Output the [x, y] coordinate of the center of the cell containing the given text.  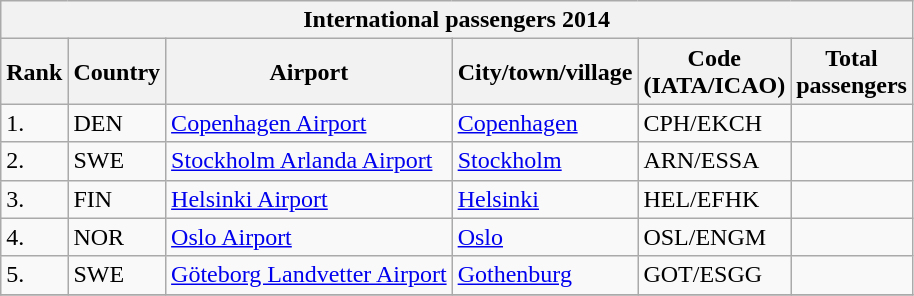
Helsinki Airport [310, 199]
NOR [117, 237]
DEN [117, 123]
Airport [310, 72]
FIN [117, 199]
Stockholm Arlanda Airport [310, 161]
OSL/ENGM [714, 237]
ARN/ESSA [714, 161]
CPH/EKCH [714, 123]
Country [117, 72]
Copenhagen [545, 123]
Helsinki [545, 199]
GOT/ESGG [714, 275]
Oslo Airport [310, 237]
5. [34, 275]
Göteborg Landvetter Airport [310, 275]
HEL/EFHK [714, 199]
1. [34, 123]
Totalpassengers [852, 72]
Stockholm [545, 161]
International passengers 2014 [457, 20]
3. [34, 199]
Copenhagen Airport [310, 123]
4. [34, 237]
City/town/village [545, 72]
Oslo [545, 237]
Rank [34, 72]
2. [34, 161]
Code(IATA/ICAO) [714, 72]
Gothenburg [545, 275]
